Find where the given text appears and provide that cell's center as (X, Y) coordinate. 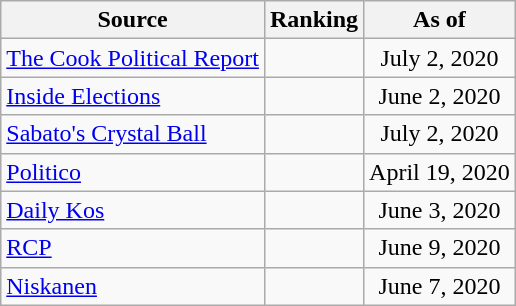
Ranking (314, 20)
June 7, 2020 (440, 286)
RCP (133, 248)
Politico (133, 172)
June 3, 2020 (440, 210)
Source (133, 20)
Sabato's Crystal Ball (133, 134)
June 2, 2020 (440, 96)
June 9, 2020 (440, 248)
The Cook Political Report (133, 58)
Niskanen (133, 286)
As of (440, 20)
April 19, 2020 (440, 172)
Daily Kos (133, 210)
Inside Elections (133, 96)
